Return the [X, Y] coordinate for the center point of the cell that contains the specified text.  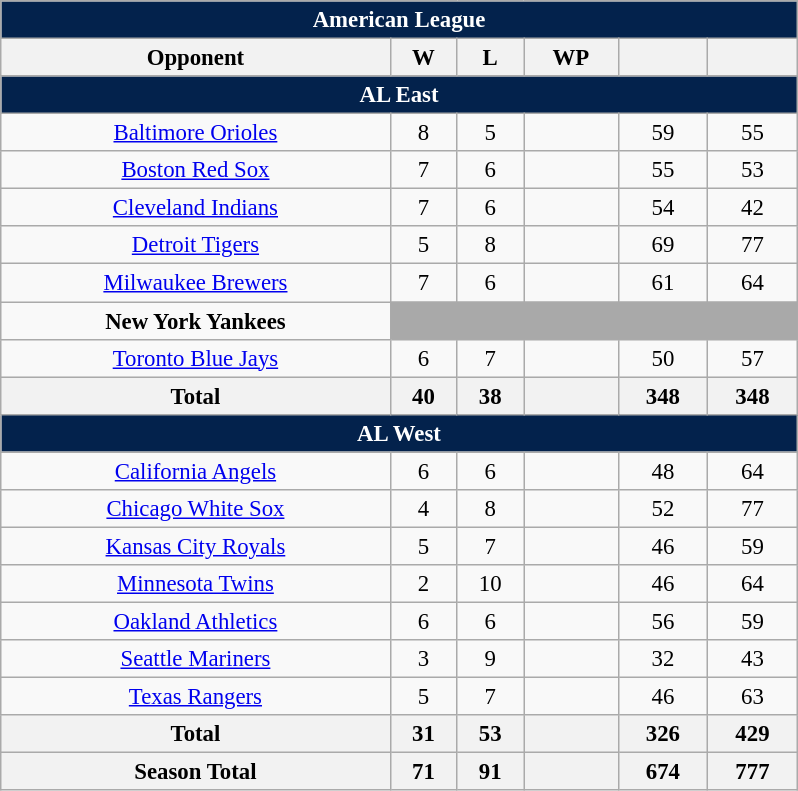
326 [663, 734]
Texas Rangers [196, 697]
42 [753, 208]
50 [663, 358]
Milwaukee Brewers [196, 283]
Boston Red Sox [196, 170]
Cleveland Indians [196, 208]
40 [424, 396]
48 [663, 471]
American League [399, 20]
AL East [399, 95]
429 [753, 734]
54 [663, 208]
43 [753, 659]
4 [424, 509]
61 [663, 283]
New York Yankees [196, 321]
9 [490, 659]
Toronto Blue Jays [196, 358]
3 [424, 659]
W [424, 58]
Chicago White Sox [196, 509]
Opponent [196, 58]
AL West [399, 433]
63 [753, 697]
California Angels [196, 471]
10 [490, 584]
674 [663, 772]
56 [663, 621]
2 [424, 584]
Baltimore Orioles [196, 133]
Seattle Mariners [196, 659]
52 [663, 509]
38 [490, 396]
Detroit Tigers [196, 245]
777 [753, 772]
Kansas City Royals [196, 546]
WP [572, 58]
L [490, 58]
32 [663, 659]
69 [663, 245]
91 [490, 772]
71 [424, 772]
31 [424, 734]
Minnesota Twins [196, 584]
Season Total [196, 772]
Oakland Athletics [196, 621]
57 [753, 358]
